Return (x, y) of the center of cell containing provided text 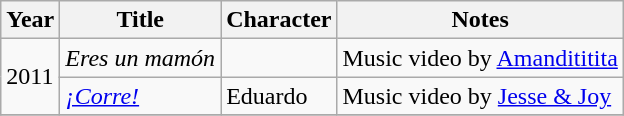
Music video by Jesse & Joy (480, 96)
Year (30, 20)
¡Corre! (140, 96)
Title (140, 20)
Music video by Amandititita (480, 58)
2011 (30, 77)
Eduardo (279, 96)
Eres un mamón (140, 58)
Character (279, 20)
Notes (480, 20)
